Return the (X, Y) coordinate for the center point of the cell that contains the specified text.  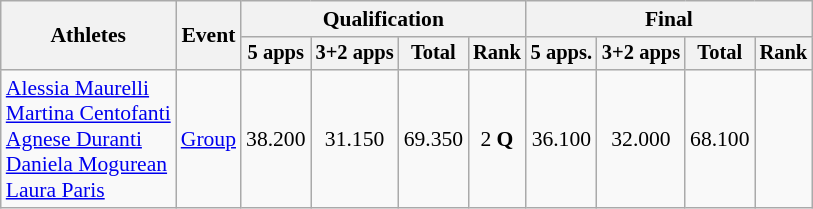
68.100 (720, 139)
38.200 (276, 139)
Athletes (88, 36)
Event (208, 36)
36.100 (562, 139)
Qualification (384, 19)
Final (669, 19)
31.150 (355, 139)
Group (208, 139)
Alessia MaurelliMartina CentofantiAgnese DurantiDaniela MogureanLaura Paris (88, 139)
2 Q (497, 139)
69.350 (434, 139)
32.000 (641, 139)
5 apps (276, 54)
5 apps. (562, 54)
